Output the [x, y] coordinate of the center of the cell containing the given text.  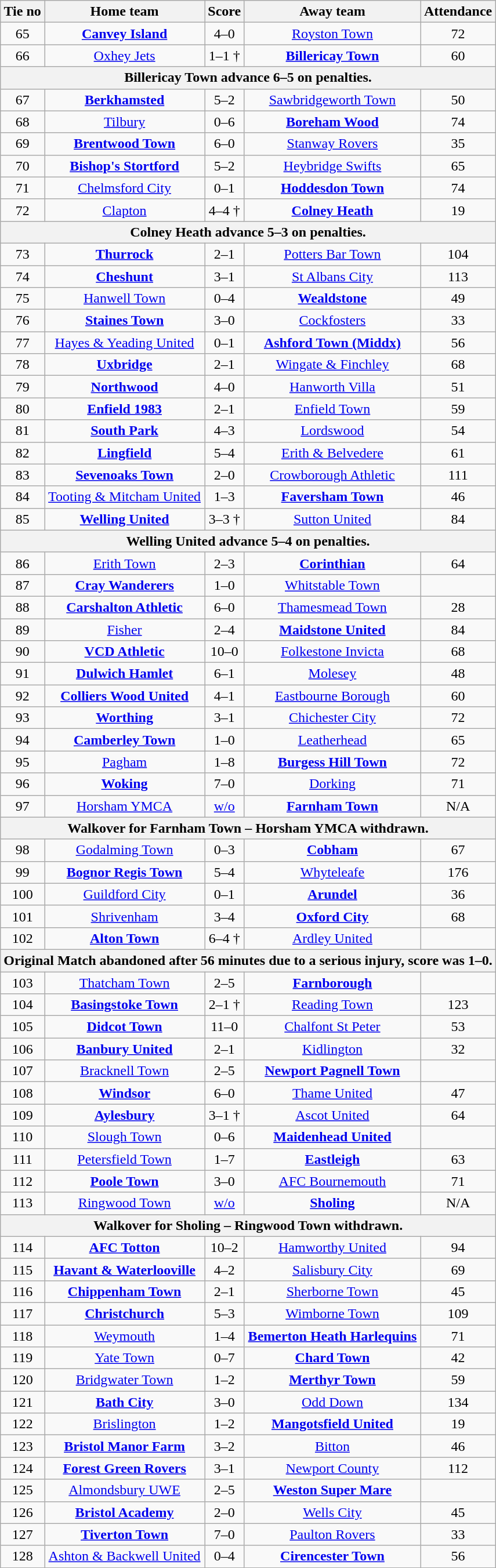
86 [23, 563]
3–3 † [225, 519]
63 [458, 1159]
Thurrock [125, 254]
Weston Super Mare [332, 1490]
0–7 [225, 1358]
Forest Green Rovers [125, 1468]
Godalming Town [125, 850]
119 [23, 1358]
Welling United [125, 519]
80 [23, 409]
Tiverton Town [125, 1534]
Crowborough Athletic [332, 475]
Kidlington [332, 1049]
4–1 [225, 696]
90 [23, 652]
3–2 [225, 1446]
82 [23, 453]
Salisbury City [332, 1269]
Northwood [125, 387]
Hanwell Town [125, 299]
99 [23, 872]
Cirencester Town [332, 1556]
66 [23, 56]
Potters Bar Town [332, 254]
Walkover for Sholing – Ringwood Town withdrawn. [248, 1225]
Colliers Wood United [125, 696]
Thamesmead Town [332, 607]
Chard Town [332, 1358]
Havant & Waterlooville [125, 1269]
51 [458, 387]
120 [23, 1380]
Faversham Town [332, 497]
Bishop's Stortford [125, 166]
Farnham Town [332, 806]
Almondsbury UWE [125, 1490]
Sevenoaks Town [125, 475]
73 [23, 254]
47 [458, 1093]
122 [23, 1424]
176 [458, 872]
4–4 † [225, 210]
Thame United [332, 1093]
2–4 [225, 629]
Boreham Wood [332, 122]
Didcot Town [125, 1027]
Bridgwater Town [125, 1380]
Arundel [332, 894]
93 [23, 718]
Newport Pagnell Town [332, 1071]
108 [23, 1093]
83 [23, 475]
107 [23, 1071]
6–1 [225, 674]
6–4 † [225, 938]
Welling United advance 5–4 on penalties. [248, 541]
Wells City [332, 1512]
Lordswood [332, 431]
128 [23, 1556]
Tie no [23, 12]
Royston Town [332, 34]
Clapton [125, 210]
Carshalton Athletic [125, 607]
Christchurch [125, 1313]
Reading Town [332, 1005]
Enfield 1983 [125, 409]
116 [23, 1291]
Billericay Town [332, 56]
110 [23, 1137]
Billericay Town advance 6–5 on penalties. [248, 78]
Berkhamsted [125, 100]
Chalfont St Peter [332, 1027]
Poole Town [125, 1181]
Dulwich Hamlet [125, 674]
Erith Town [125, 563]
36 [458, 894]
Thatcham Town [125, 983]
76 [23, 321]
Shrivenham [125, 916]
Worthing [125, 718]
Guildford City [125, 894]
87 [23, 585]
106 [23, 1049]
Sherborne Town [332, 1291]
103 [23, 983]
Tilbury [125, 122]
5–3 [225, 1313]
Farnborough [332, 983]
118 [23, 1335]
77 [23, 343]
97 [23, 806]
Bracknell Town [125, 1071]
53 [458, 1027]
105 [23, 1027]
Heybridge Swifts [332, 166]
Walkover for Farnham Town – Horsham YMCA withdrawn. [248, 828]
Yate Town [125, 1358]
0–3 [225, 850]
Fisher [125, 629]
Maidstone United [332, 629]
121 [23, 1402]
3–4 [225, 916]
Horsham YMCA [125, 806]
Stanway Rovers [332, 144]
75 [23, 299]
Home team [125, 12]
88 [23, 607]
Burgess Hill Town [332, 762]
Enfield Town [332, 409]
114 [23, 1247]
Wimborne Town [332, 1313]
AFC Totton [125, 1247]
Camberley Town [125, 740]
2–1 † [225, 1005]
Alton Town [125, 938]
Staines Town [125, 321]
126 [23, 1512]
Attendance [458, 12]
Whitstable Town [332, 585]
Eastbourne Borough [332, 696]
Ringwood Town [125, 1203]
2–3 [225, 563]
Hoddesdon Town [332, 188]
Canvey Island [125, 34]
Eastleigh [332, 1159]
Bitton [332, 1446]
Sholing [332, 1203]
Chelmsford City [125, 188]
Brentwood Town [125, 144]
Paulton Rovers [332, 1534]
32 [458, 1049]
Oxhey Jets [125, 56]
134 [458, 1402]
4–2 [225, 1269]
1–3 [225, 497]
79 [23, 387]
101 [23, 916]
Erith & Belvedere [332, 453]
98 [23, 850]
Bath City [125, 1402]
Wingate & Finchley [332, 365]
11–0 [225, 1027]
Bemerton Heath Harlequins [332, 1335]
Bristol Academy [125, 1512]
Wealdstone [332, 299]
85 [23, 519]
Hamworthy United [332, 1247]
28 [458, 607]
Corinthian [332, 563]
Cockfosters [332, 321]
Chippenham Town [125, 1291]
Bristol Manor Farm [125, 1446]
1–4 [225, 1335]
10–2 [225, 1247]
Leatherhead [332, 740]
1–1 † [225, 56]
Original Match abandoned after 56 minutes due to a serious injury, score was 1–0. [248, 960]
Odd Down [332, 1402]
Chichester City [332, 718]
102 [23, 938]
Sutton United [332, 519]
54 [458, 431]
4–3 [225, 431]
49 [458, 299]
Oxford City [332, 916]
81 [23, 431]
3–1 † [225, 1115]
50 [458, 100]
Colney Heath advance 5–3 on penalties. [248, 232]
115 [23, 1269]
1–8 [225, 762]
Brislington [125, 1424]
St Albans City [332, 277]
Weymouth [125, 1335]
Basingstoke Town [125, 1005]
Ashford Town (Middx) [332, 343]
Maidenhead United [332, 1137]
South Park [125, 431]
Hanworth Villa [332, 387]
Away team [332, 12]
Whyteleafe [332, 872]
Cheshunt [125, 277]
Molesey [332, 674]
Aylesbury [125, 1115]
61 [458, 453]
1–7 [225, 1159]
Ascot United [332, 1115]
89 [23, 629]
Cray Wanderers [125, 585]
95 [23, 762]
42 [458, 1358]
78 [23, 365]
70 [23, 166]
127 [23, 1534]
48 [458, 674]
Score [225, 12]
Tooting & Mitcham United [125, 497]
Merthyr Town [332, 1380]
Slough Town [125, 1137]
VCD Athletic [125, 652]
Hayes & Yeading United [125, 343]
96 [23, 784]
Cobham [332, 850]
10–0 [225, 652]
Petersfield Town [125, 1159]
Folkestone Invicta [332, 652]
35 [458, 144]
Woking [125, 784]
Lingfield [125, 453]
124 [23, 1468]
Windsor [125, 1093]
Bognor Regis Town [125, 872]
Sawbridgeworth Town [332, 100]
Colney Heath [332, 210]
Uxbridge [125, 365]
92 [23, 696]
AFC Bournemouth [332, 1181]
Mangotsfield United [332, 1424]
Newport County [332, 1468]
100 [23, 894]
91 [23, 674]
125 [23, 1490]
Ardley United [332, 938]
Ashton & Backwell United [125, 1556]
Dorking [332, 784]
Pagham [125, 762]
Banbury United [125, 1049]
117 [23, 1313]
